Determine the (X, Y) coordinate at the center of the cell enclosing the given text.  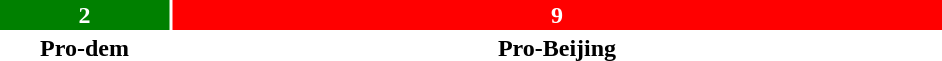
2 (84, 15)
9 (557, 15)
